Detect which cell encompasses the target text, then output its (x, y) center coordinate. 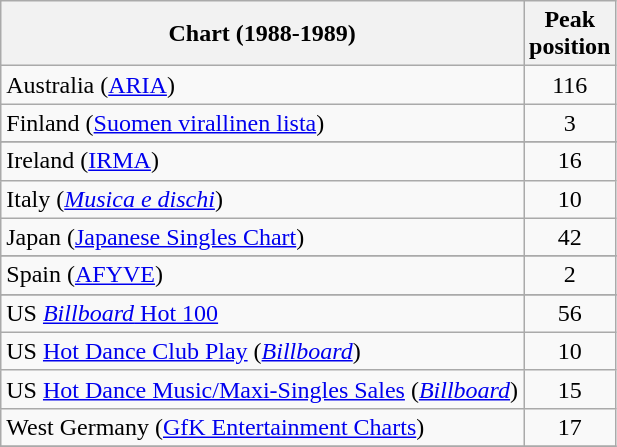
West Germany (GfK Entertainment Charts) (262, 427)
US Billboard Hot 100 (262, 313)
16 (570, 161)
Peakposition (570, 34)
Italy (Musica e dischi) (262, 199)
Japan (Japanese Singles Chart) (262, 237)
Spain (AFYVE) (262, 275)
3 (570, 123)
Finland (Suomen virallinen lista) (262, 123)
42 (570, 237)
2 (570, 275)
17 (570, 427)
Australia (ARIA) (262, 85)
US Hot Dance Club Play (Billboard) (262, 351)
Chart (1988-1989) (262, 34)
56 (570, 313)
15 (570, 389)
116 (570, 85)
US Hot Dance Music/Maxi-Singles Sales (Billboard) (262, 389)
Ireland (IRMA) (262, 161)
